Extract the (X, Y) coordinate from the center of the cell holding the provided text.  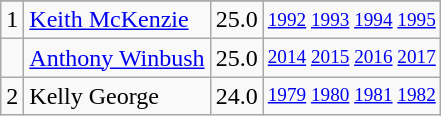
1992 1993 1994 1995 (352, 20)
Kelly George (117, 96)
Keith McKenzie (117, 20)
1 (12, 20)
2 (12, 96)
1979 1980 1981 1982 (352, 96)
24.0 (236, 96)
2014 2015 2016 2017 (352, 58)
Anthony Winbush (117, 58)
